Determine the (x, y) coordinate at the center of the cell enclosing the given text.  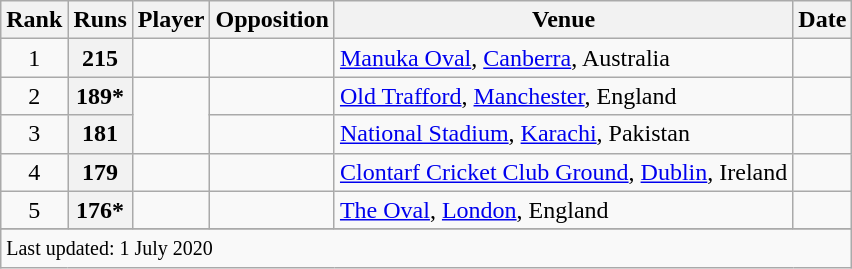
181 (100, 134)
Venue (563, 20)
1 (34, 58)
Clontarf Cricket Club Ground, Dublin, Ireland (563, 172)
Rank (34, 20)
Runs (100, 20)
5 (34, 210)
Player (171, 20)
176* (100, 210)
Date (822, 20)
Opposition (272, 20)
The Oval, London, England (563, 210)
Last updated: 1 July 2020 (426, 248)
189* (100, 96)
2 (34, 96)
4 (34, 172)
Manuka Oval, Canberra, Australia (563, 58)
215 (100, 58)
Old Trafford, Manchester, England (563, 96)
3 (34, 134)
National Stadium, Karachi, Pakistan (563, 134)
179 (100, 172)
